Return [X, Y] of the center of cell containing provided text 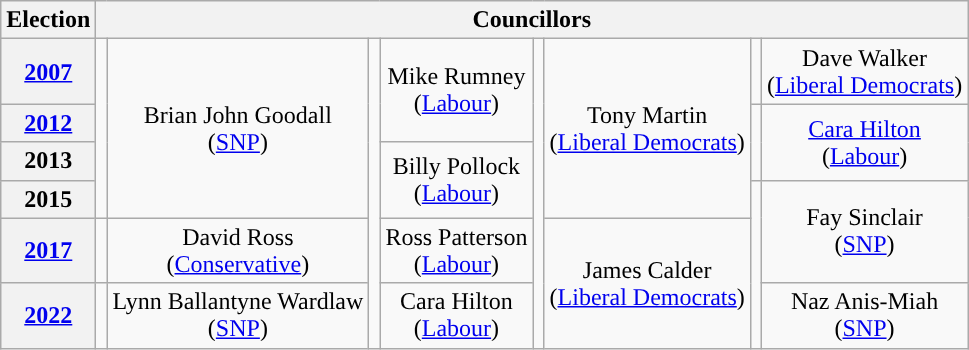
Lynn Ballantyne Wardlaw(SNP) [238, 316]
2022 [48, 316]
Fay Sinclair(SNP) [864, 232]
James Calder(Liberal Democrats) [647, 283]
Ross Patterson(Labour) [456, 250]
2007 [48, 72]
Mike Rumney(Labour) [456, 90]
2013 [48, 161]
David Ross(Conservative) [238, 250]
2017 [48, 250]
Election [48, 20]
2015 [48, 199]
Tony Martin(Liberal Democrats) [647, 128]
Naz Anis-Miah(SNP) [864, 316]
2012 [48, 123]
Councillors [532, 20]
Billy Pollock(Labour) [456, 180]
Dave Walker(Liberal Democrats) [864, 72]
Brian John Goodall(SNP) [238, 128]
